Determine the [X, Y] coordinate at the center of the cell enclosing the given text.  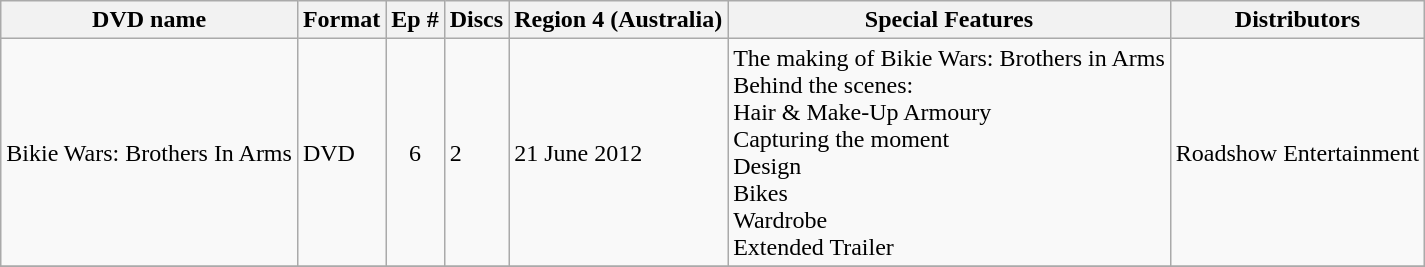
6 [415, 152]
DVD name [150, 20]
The making of Bikie Wars: Brothers in ArmsBehind the scenes:Hair & Make-Up ArmouryCapturing the momentDesignBikesWardrobeExtended Trailer [950, 152]
21 June 2012 [618, 152]
Discs [476, 20]
Roadshow Entertainment [1297, 152]
Special Features [950, 20]
Format [341, 20]
Region 4 (Australia) [618, 20]
Distributors [1297, 20]
Bikie Wars: Brothers In Arms [150, 152]
Ep # [415, 20]
2 [476, 152]
DVD [341, 152]
